Identify which cell holds the provided text, then report its [x, y] central coordinate. 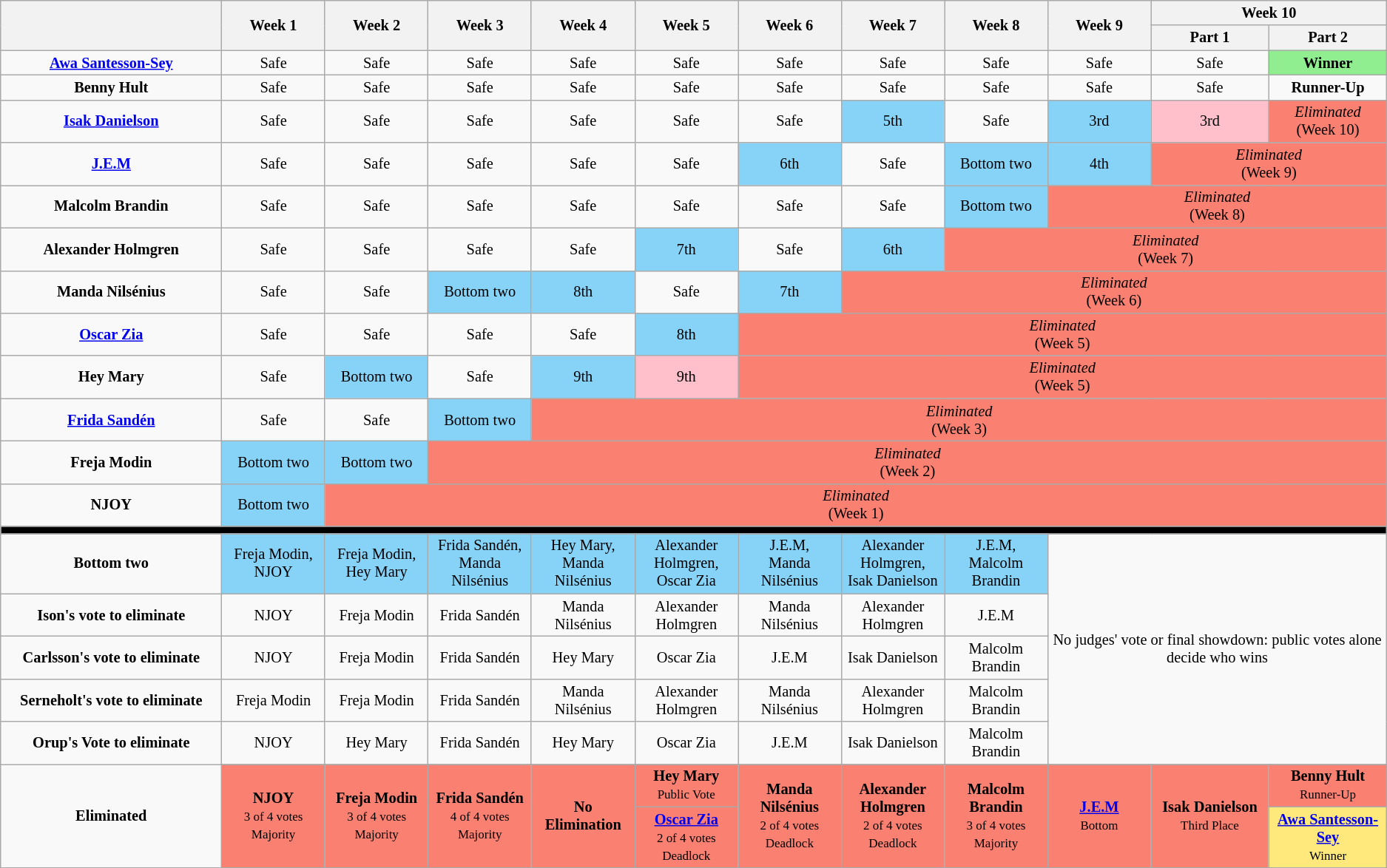
Eliminated(Week 3) [959, 420]
Eliminated [111, 815]
Alexander Holmgren,Oscar Zia [686, 563]
Awa Santesson-Sey [111, 63]
Frida Sandén,Manda Nilsénius [480, 563]
Eliminated(Week 8) [1218, 206]
Week 2 [377, 25]
Hey Mary,Manda Nilsénius [583, 563]
Week 6 [790, 25]
Week 1 [274, 25]
Week 10 [1269, 13]
Benny Hult [111, 87]
Week 7 [893, 25]
J.E.M Bottom [1099, 815]
5th [893, 121]
Manda Nilsénius2 of 4 votesDeadlock [790, 815]
Eliminated(Week 6) [1114, 292]
Week 8 [996, 25]
Malcolm Brandin3 of 4 votesMajority [996, 815]
Week 5 [686, 25]
Part 2 [1328, 38]
Oscar Zia2 of 4 votesDeadlock [686, 837]
Week 3 [480, 25]
No Elimination [583, 815]
Isak Danielson Third Place [1210, 815]
Freja Modin3 of 4 votesMajority [377, 815]
Carlsson's vote to eliminate [111, 657]
Eliminated(Week 2) [908, 462]
J.E.M,Manda Nilsénius [790, 563]
Awa Santesson-Sey Winner [1328, 837]
J.E.M,Malcolm Brandin [996, 563]
Freja Modin,Hey Mary [377, 563]
Winner [1328, 63]
Ison's vote to eliminate [111, 615]
Runner-Up [1328, 87]
Frida Sandén4 of 4 votesMajority [480, 815]
Week 9 [1099, 25]
Hey Mary Public Vote [686, 785]
Eliminated(Week 7) [1166, 249]
NJOY3 of 4 votesMajority [274, 815]
Part 1 [1210, 38]
4th [1099, 164]
Eliminated(Week 9) [1269, 164]
Alexander Holmgren2 of 4 votesDeadlock [893, 815]
Alexander Holmgren,Isak Danielson [893, 563]
Benny Hult Runner-Up [1328, 785]
Eliminated(Week 10) [1328, 121]
Freja Modin,NJOY [274, 563]
Eliminated(Week 1) [856, 505]
No judges' vote or final showdown: public votes alone decide who wins [1218, 648]
Serneholt's vote to eliminate [111, 700]
Orup's Vote to eliminate [111, 743]
Week 4 [583, 25]
